Search for the cell housing the specified text and yield its (x, y) center coordinate. 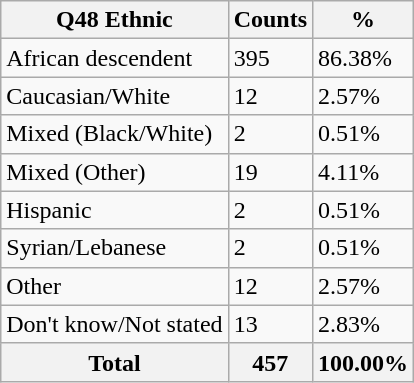
457 (270, 362)
395 (270, 58)
Hispanic (114, 210)
Syrian/Lebanese (114, 248)
Mixed (Other) (114, 172)
Caucasian/White (114, 96)
86.38% (364, 58)
Mixed (Black/White) (114, 134)
100.00% (364, 362)
4.11% (364, 172)
African descendent (114, 58)
Q48 Ethnic (114, 20)
Counts (270, 20)
13 (270, 324)
Other (114, 286)
Total (114, 362)
2.83% (364, 324)
19 (270, 172)
Don't know/Not stated (114, 324)
% (364, 20)
